Search for the cell housing the specified text and yield its [x, y] center coordinate. 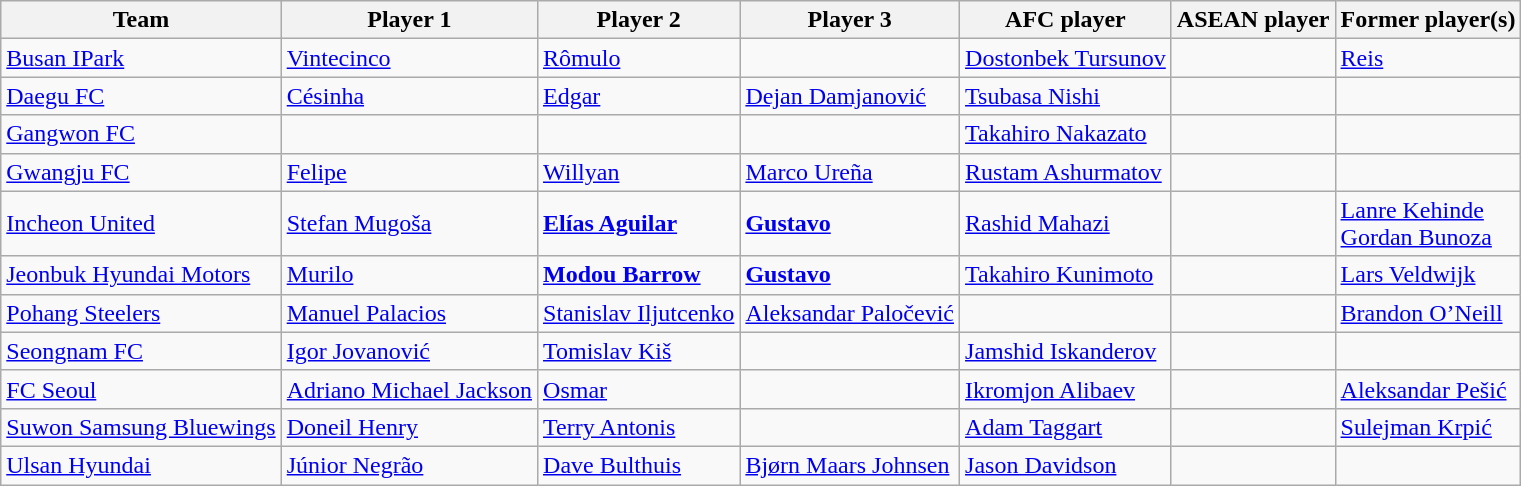
Aleksandar Paločević [850, 313]
Sulejman Krpić [1428, 427]
Ikromjon Alibaev [1066, 389]
Reis [1428, 58]
Adriano Michael Jackson [409, 389]
Incheon United [141, 224]
Busan IPark [141, 58]
Tomislav Kiš [639, 351]
Team [141, 20]
Dejan Damjanović [850, 96]
Player 2 [639, 20]
AFC player [1066, 20]
Césinha [409, 96]
Felipe [409, 172]
Willyan [639, 172]
Tsubasa Nishi [1066, 96]
Gangwon FC [141, 134]
Lanre Kehinde Gordan Bunoza [1428, 224]
Rashid Mahazi [1066, 224]
Jason Davidson [1066, 465]
Doneil Henry [409, 427]
Osmar [639, 389]
Stanislav Iljutcenko [639, 313]
Suwon Samsung Bluewings [141, 427]
Jamshid Iskanderov [1066, 351]
Stefan Mugoša [409, 224]
Dostonbek Tursunov [1066, 58]
Player 3 [850, 20]
Terry Antonis [639, 427]
Takahiro Nakazato [1066, 134]
Elías Aguilar [639, 224]
Lars Veldwijk [1428, 275]
Adam Taggart [1066, 427]
Pohang Steelers [141, 313]
Player 1 [409, 20]
Takahiro Kunimoto [1066, 275]
Aleksandar Pešić [1428, 389]
Seongnam FC [141, 351]
Murilo [409, 275]
Daegu FC [141, 96]
Dave Bulthuis [639, 465]
Bjørn Maars Johnsen [850, 465]
ASEAN player [1253, 20]
Modou Barrow [639, 275]
Jeonbuk Hyundai Motors [141, 275]
Júnior Negrão [409, 465]
FC Seoul [141, 389]
Rustam Ashurmatov [1066, 172]
Former player(s) [1428, 20]
Igor Jovanović [409, 351]
Marco Ureña [850, 172]
Gwangju FC [141, 172]
Vintecinco [409, 58]
Ulsan Hyundai [141, 465]
Manuel Palacios [409, 313]
Rômulo [639, 58]
Brandon O’Neill [1428, 313]
Edgar [639, 96]
